Extract the (x, y) coordinate from the center of the cell holding the provided text.  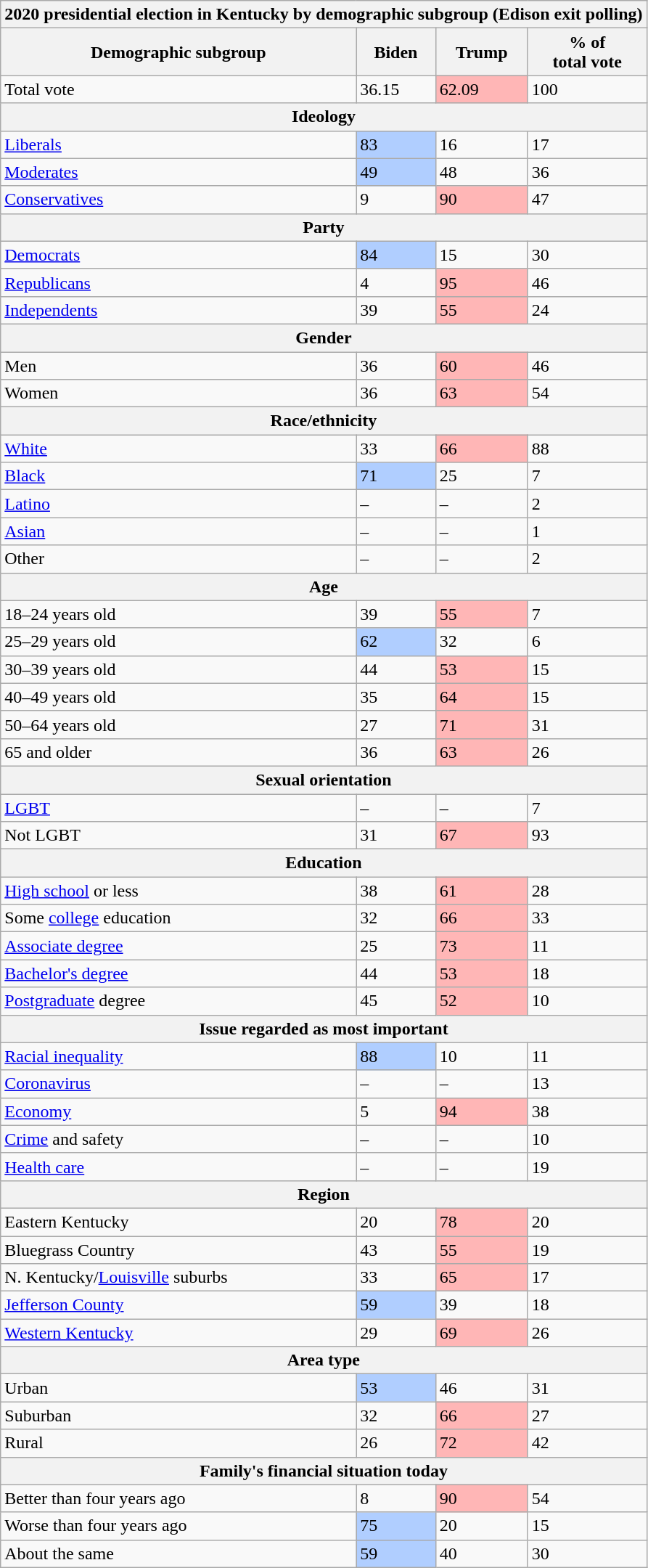
28 (587, 891)
Bluegrass Country (179, 1249)
36.15 (396, 89)
Suburban (179, 1416)
Biden (396, 52)
Jefferson County (179, 1305)
94 (482, 1111)
5 (396, 1111)
Women (179, 393)
Black (179, 476)
25–29 years old (179, 642)
40–49 years old (179, 697)
Party (324, 227)
62.09 (482, 89)
60 (482, 365)
61 (482, 891)
8 (396, 1498)
Sexual orientation (324, 780)
High school or less (179, 891)
Rural (179, 1443)
Republicans (179, 282)
48 (482, 172)
% oftotal vote (587, 52)
About the same (179, 1553)
Associate degree (179, 946)
2020 presidential election in Kentucky by demographic subgroup (Edison exit polling) (324, 15)
29 (396, 1333)
84 (396, 255)
6 (587, 642)
Western Kentucky (179, 1333)
43 (396, 1249)
Not LGBT (179, 836)
Family's financial situation today (324, 1471)
Ideology (324, 117)
67 (482, 836)
13 (587, 1084)
Age (324, 587)
Asian (179, 531)
Liberals (179, 144)
Crime and safety (179, 1139)
45 (396, 1001)
Race/ethnicity (324, 421)
Trump (482, 52)
73 (482, 946)
LGBT (179, 808)
Total vote (179, 89)
42 (587, 1443)
Postgraduate degree (179, 1001)
Better than four years ago (179, 1498)
64 (482, 697)
72 (482, 1443)
Demographic subgroup (179, 52)
30–39 years old (179, 669)
Other (179, 559)
35 (396, 697)
Urban (179, 1388)
93 (587, 836)
95 (482, 282)
Worse than four years ago (179, 1526)
75 (396, 1526)
Bachelor's degree (179, 973)
Region (324, 1194)
Men (179, 365)
40 (482, 1553)
Latino (179, 504)
69 (482, 1333)
50–64 years old (179, 724)
65 (482, 1278)
9 (396, 200)
1 (587, 531)
Health care (179, 1167)
18–24 years old (179, 614)
Racial inequality (179, 1056)
Coronavirus (179, 1084)
Conservatives (179, 200)
78 (482, 1222)
Moderates (179, 172)
83 (396, 144)
Education (324, 863)
Democrats (179, 255)
65 and older (179, 752)
Economy (179, 1111)
Issue regarded as most important (324, 1029)
62 (396, 642)
Independents (179, 310)
49 (396, 172)
Some college education (179, 918)
24 (587, 310)
100 (587, 89)
Eastern Kentucky (179, 1222)
White (179, 449)
4 (396, 282)
47 (587, 200)
16 (482, 144)
N. Kentucky/Louisville suburbs (179, 1278)
52 (482, 1001)
Gender (324, 338)
Area type (324, 1360)
